Find where the given text appears and provide that cell's center as (X, Y) coordinate. 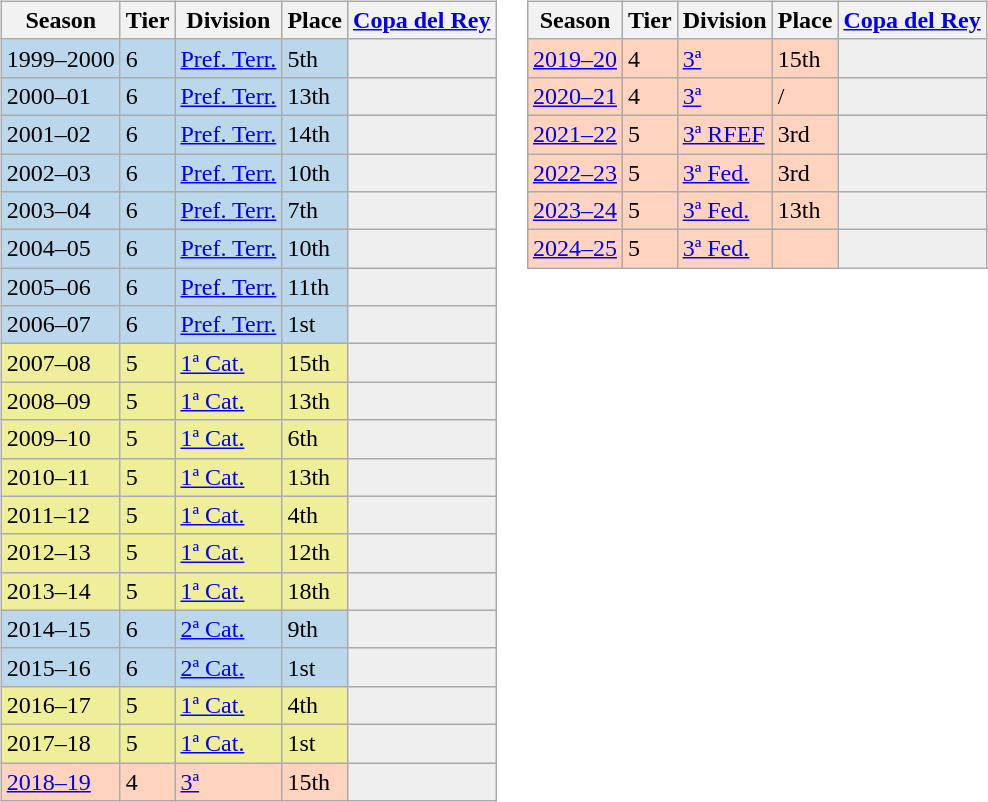
2011–12 (60, 515)
2004–05 (60, 249)
2006–07 (60, 325)
2016–17 (60, 705)
2013–14 (60, 591)
2014–15 (60, 629)
2007–08 (60, 363)
6th (315, 439)
2015–16 (60, 667)
11th (315, 287)
2018–19 (60, 781)
14th (315, 134)
12th (315, 553)
2022–23 (574, 173)
2017–18 (60, 743)
2024–25 (574, 249)
2003–04 (60, 211)
2020–21 (574, 96)
3ª RFEF (724, 134)
2002–03 (60, 173)
2023–24 (574, 211)
2012–13 (60, 553)
5th (315, 58)
2021–22 (574, 134)
2001–02 (60, 134)
2009–10 (60, 439)
2005–06 (60, 287)
1999–2000 (60, 58)
18th (315, 591)
2000–01 (60, 96)
/ (805, 96)
2008–09 (60, 401)
2010–11 (60, 477)
7th (315, 211)
9th (315, 629)
2019–20 (574, 58)
